Pinpoint the cell where the given text exists, returning its (X, Y) midpoint coordinate. 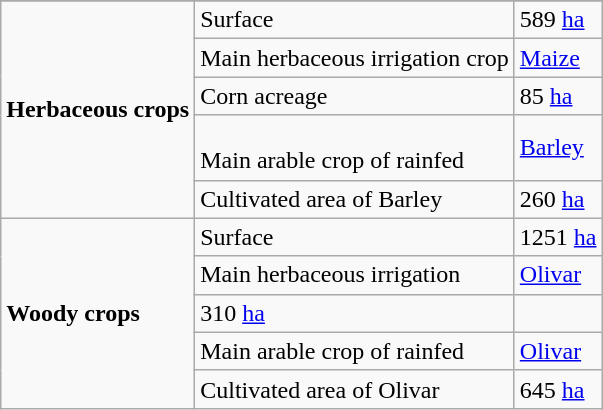
Main herbaceous irrigation crop (355, 58)
85 ha (558, 96)
645 ha (558, 389)
310 ha (355, 313)
Cultivated area of Olivar (355, 389)
Woody crops (98, 313)
Barley (558, 148)
Cultivated area of Barley (355, 199)
Corn acreage (355, 96)
589 ha (558, 20)
Maize (558, 58)
1251 ha (558, 237)
Herbaceous crops (98, 110)
260 ha (558, 199)
Main herbaceous irrigation (355, 275)
